Determine the (X, Y) coordinate at the center of the cell enclosing the given text.  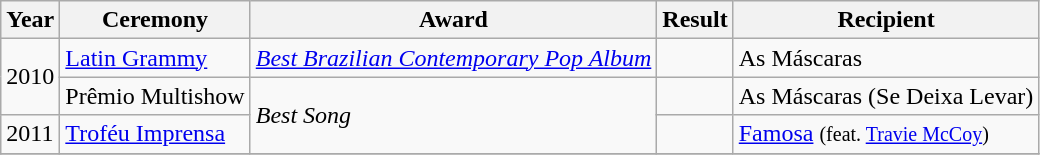
2010 (30, 77)
Prêmio Multishow (155, 96)
Year (30, 20)
Latin Grammy (155, 58)
Ceremony (155, 20)
Recipient (886, 20)
2011 (30, 134)
Best Brazilian Contemporary Pop Album (454, 58)
As Máscaras (Se Deixa Levar) (886, 96)
Famosa (feat. Travie McCoy) (886, 134)
Award (454, 20)
Best Song (454, 115)
Troféu Imprensa (155, 134)
As Máscaras (886, 58)
Result (695, 20)
